Return (x, y) of the center of cell containing provided text 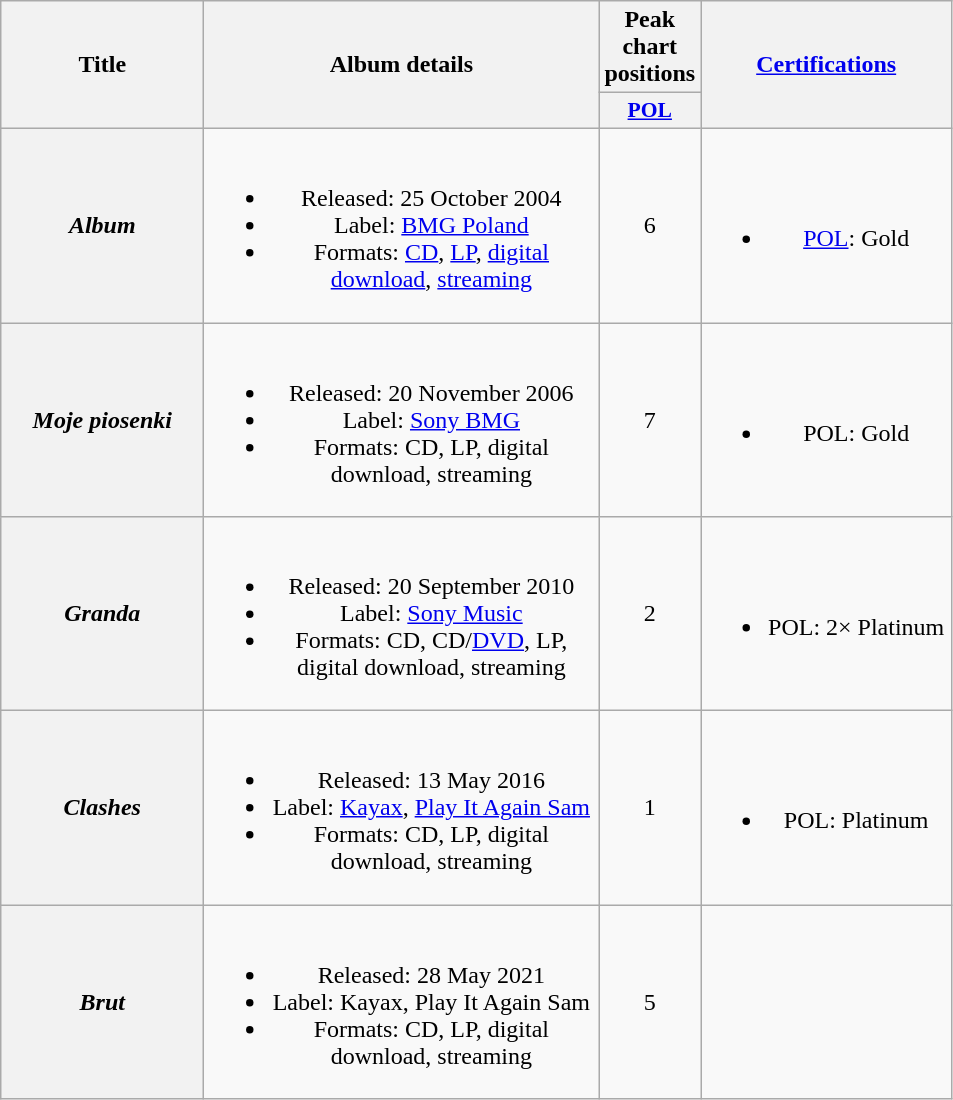
2 (650, 614)
Certifications (826, 65)
Moje piosenki (102, 419)
5 (650, 1002)
Album (102, 225)
Released: 20 September 2010Label: Sony MusicFormats: CD, CD/DVD, LP, digital download, streaming (402, 614)
Album details (402, 65)
Released: 13 May 2016Label: Kayax, Play It Again SamFormats: CD, LP, digital download, streaming (402, 808)
Released: 20 November 2006Label: Sony BMGFormats: CD, LP, digital download, streaming (402, 419)
Granda (102, 614)
Released: 25 October 2004Label: BMG PolandFormats: CD, LP, digital download, streaming (402, 225)
POL (650, 111)
7 (650, 419)
Peak chart positions (650, 47)
POL: 2× Platinum (826, 614)
1 (650, 808)
Title (102, 65)
Brut (102, 1002)
6 (650, 225)
Clashes (102, 808)
Released: 28 May 2021Label: Kayax, Play It Again SamFormats: CD, LP, digital download, streaming (402, 1002)
POL: Platinum (826, 808)
